Search for the cell housing the specified text and yield its (x, y) center coordinate. 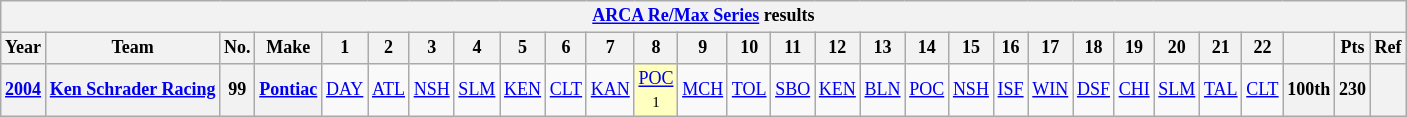
BLN (882, 90)
21 (1221, 48)
22 (1262, 48)
15 (972, 48)
POC1 (656, 90)
6 (566, 48)
KAN (610, 90)
Team (132, 48)
20 (1177, 48)
5 (523, 48)
10 (748, 48)
7 (610, 48)
19 (1134, 48)
9 (703, 48)
Ken Schrader Racing (132, 90)
ATL (389, 90)
MCH (703, 90)
CHI (1134, 90)
14 (927, 48)
TAL (1221, 90)
No. (238, 48)
99 (238, 90)
ISF (1010, 90)
18 (1094, 48)
SBO (793, 90)
Pts (1353, 48)
2004 (24, 90)
2 (389, 48)
POC (927, 90)
Year (24, 48)
Ref (1388, 48)
8 (656, 48)
1 (345, 48)
230 (1353, 90)
100th (1309, 90)
ARCA Re/Max Series results (704, 16)
4 (477, 48)
WIN (1050, 90)
12 (837, 48)
Pontiac (288, 90)
Make (288, 48)
DSF (1094, 90)
16 (1010, 48)
17 (1050, 48)
11 (793, 48)
13 (882, 48)
3 (432, 48)
DAY (345, 90)
TOL (748, 90)
